From the cell containing the given text, extract its center point as (x, y) coordinate. 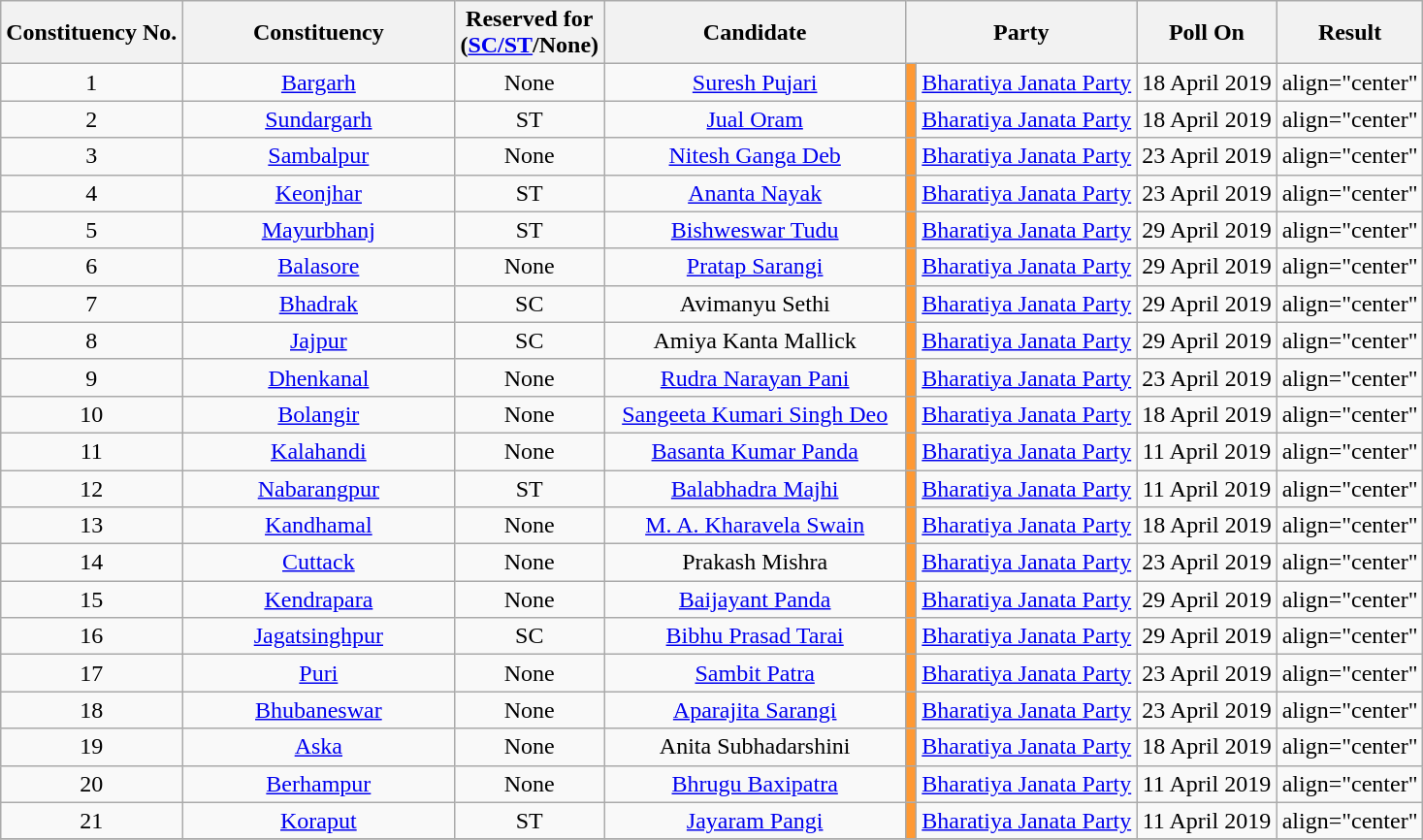
21 (91, 821)
Constituency No. (91, 33)
Aska (318, 747)
Constituency (318, 33)
Candidate (755, 33)
Jual Oram (755, 119)
Basanta Kumar Panda (755, 451)
1 (91, 82)
Dhenkanal (318, 377)
Jagatsinghpur (318, 636)
Balasore (318, 267)
Rudra Narayan Pani (755, 377)
Bargarh (318, 82)
Kalahandi (318, 451)
8 (91, 340)
Kendrapara (318, 599)
2 (91, 119)
Bibhu Prasad Tarai (755, 636)
13 (91, 526)
Berhampur (318, 784)
19 (91, 747)
Amiya Kanta Mallick (755, 340)
12 (91, 488)
Sundargarh (318, 119)
Bishweswar Tudu (755, 230)
Nabarangpur (318, 488)
Bolangir (318, 414)
Keonjhar (318, 193)
Reserved for(SC/ST/None) (530, 33)
Prakash Mishra (755, 563)
3 (91, 156)
Nitesh Ganga Deb (755, 156)
Ananta Nayak (755, 193)
15 (91, 599)
Kandhamal (318, 526)
20 (91, 784)
5 (91, 230)
14 (91, 563)
Baijayant Panda (755, 599)
16 (91, 636)
6 (91, 267)
17 (91, 673)
M. A. Kharavela Swain (755, 526)
Result (1350, 33)
Jayaram Pangi (755, 821)
Jajpur (318, 340)
Avimanyu Sethi (755, 304)
Bhadrak (318, 304)
Balabhadra Majhi (755, 488)
Sangeeta Kumari Singh Deo (755, 414)
Mayurbhanj (318, 230)
Pratap Sarangi (755, 267)
Suresh Pujari (755, 82)
Koraput (318, 821)
Aparajita Sarangi (755, 710)
Puri (318, 673)
11 (91, 451)
Sambalpur (318, 156)
10 (91, 414)
7 (91, 304)
Party (1021, 33)
Anita Subhadarshini (755, 747)
Cuttack (318, 563)
Poll On (1207, 33)
4 (91, 193)
18 (91, 710)
9 (91, 377)
Sambit Patra (755, 673)
Bhrugu Baxipatra (755, 784)
Bhubaneswar (318, 710)
